Provide the [X, Y] coordinate of the cell's center where the given text is located.  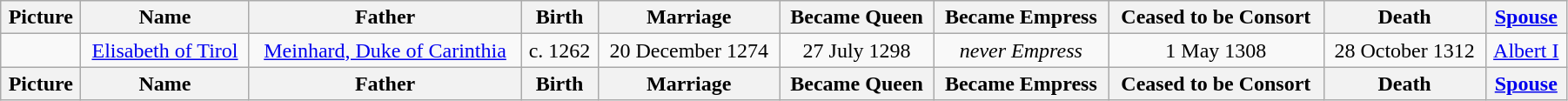
never Empress [1022, 50]
1 May 1308 [1216, 50]
20 December 1274 [689, 50]
Meinhard, Duke of Carinthia [385, 50]
Elisabeth of Tirol [165, 50]
27 July 1298 [856, 50]
Albert I [1526, 50]
c. 1262 [560, 50]
28 October 1312 [1404, 50]
